Pinpoint the cell where the given text exists, returning its (x, y) midpoint coordinate. 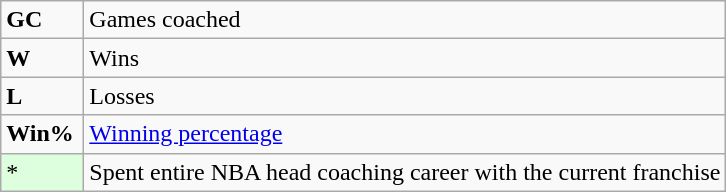
Wins (405, 58)
L (42, 96)
GC (42, 20)
W (42, 58)
Games coached (405, 20)
* (42, 172)
Winning percentage (405, 134)
Spent entire NBA head coaching career with the current franchise (405, 172)
Losses (405, 96)
Win% (42, 134)
